For the text-containing cell, return its midpoint in (X, Y) coordinate format. 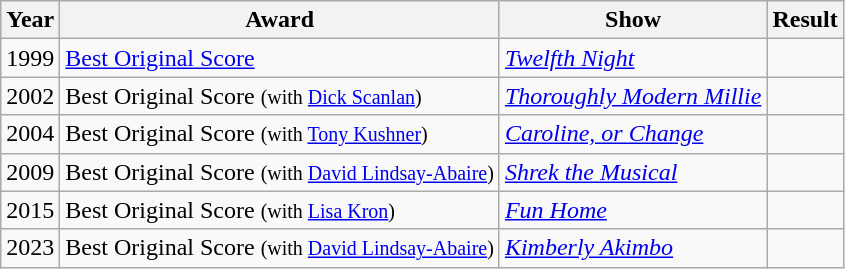
Result (805, 20)
Best Original Score (with Lisa Kron) (280, 210)
2015 (30, 210)
Best Original Score (280, 58)
Show (632, 20)
2009 (30, 172)
2004 (30, 134)
Caroline, or Change (632, 134)
Award (280, 20)
Year (30, 20)
Kimberly Akimbo (632, 248)
2002 (30, 96)
Fun Home (632, 210)
Best Original Score (with Tony Kushner) (280, 134)
Shrek the Musical (632, 172)
1999 (30, 58)
Thoroughly Modern Millie (632, 96)
Best Original Score (with Dick Scanlan) (280, 96)
2023 (30, 248)
Twelfth Night (632, 58)
